Extract the [X, Y] coordinate from the center of the cell holding the provided text.  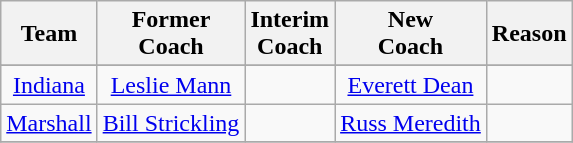
NewCoach [411, 34]
Bill Strickling [171, 123]
InterimCoach [290, 34]
Indiana [49, 85]
Everett Dean [411, 85]
Reason [529, 34]
FormerCoach [171, 34]
Marshall [49, 123]
Leslie Mann [171, 85]
Team [49, 34]
Russ Meredith [411, 123]
